Pinpoint the cell where the given text exists, returning its [X, Y] midpoint coordinate. 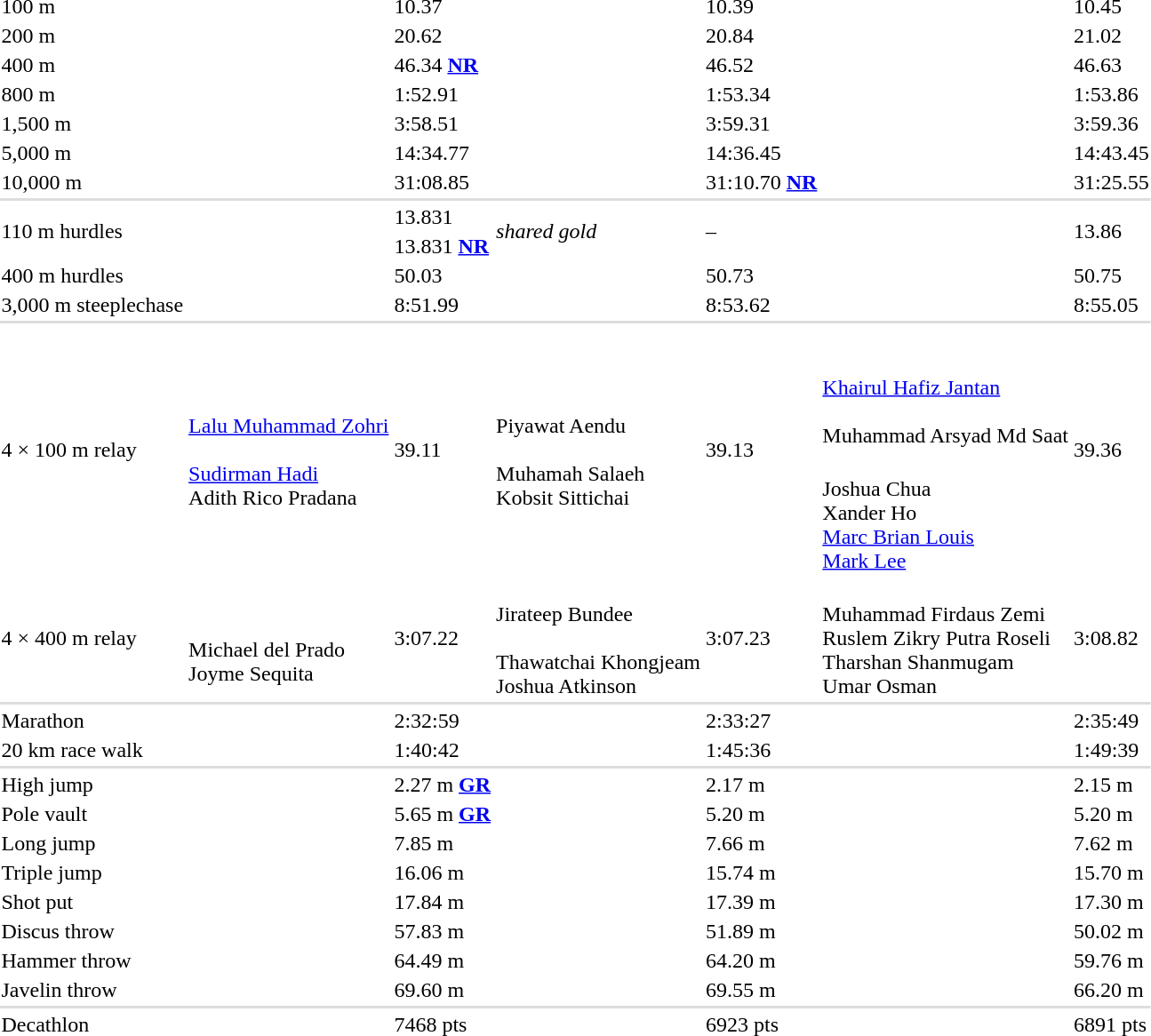
14:34.77 [443, 153]
50.03 [443, 275]
66.20 m [1111, 990]
1:53.86 [1111, 94]
3:58.51 [443, 124]
17.39 m [761, 902]
4 × 400 m relay [92, 638]
69.60 m [443, 990]
– [761, 231]
Michael del PradoJoyme Sequita [289, 638]
2.17 m [761, 785]
14:36.45 [761, 153]
4 × 100 m relay [92, 450]
50.02 m [1111, 931]
8:51.99 [443, 305]
2:33:27 [761, 721]
1:45:36 [761, 750]
Discus throw [92, 931]
shared gold [599, 231]
64.20 m [761, 960]
39.36 [1111, 450]
20.62 [443, 36]
Muhammad Firdaus ZemiRuslem Zikry Putra RoseliTharshan ShanmugamUmar Osman [946, 638]
20 km race walk [92, 750]
Joshua ChuaXander HoMarc Brian LouisMark Lee [946, 513]
2:35:49 [1111, 721]
Khairul Hafiz JantanMuhammad Arsyad Md Saat [946, 387]
7.62 m [1111, 843]
20.84 [761, 36]
31:10.70 NR [761, 182]
3:59.36 [1111, 124]
3:59.31 [761, 124]
400 m [92, 65]
50.75 [1111, 275]
800 m [92, 94]
50.73 [761, 275]
15.70 m [1111, 873]
2:32:59 [443, 721]
21.02 [1111, 36]
2.27 m GR [443, 785]
Pole vault [92, 814]
200 m [92, 36]
400 m hurdles [92, 275]
110 m hurdles [92, 231]
13.86 [1111, 231]
51.89 m [761, 931]
13.831 [443, 217]
7.66 m [761, 843]
17.84 m [443, 902]
17.30 m [1111, 902]
69.55 m [761, 990]
2.15 m [1111, 785]
46.63 [1111, 65]
3:08.82 [1111, 638]
46.52 [761, 65]
15.74 m [761, 873]
1:40:42 [443, 750]
High jump [92, 785]
1:53.34 [761, 94]
3,000 m steeplechase [92, 305]
5.65 m GR [443, 814]
7.85 m [443, 843]
1:52.91 [443, 94]
31:08.85 [443, 182]
1,500 m [92, 124]
13.831 NR [443, 246]
5,000 m [92, 153]
64.49 m [443, 960]
Triple jump [92, 873]
14:43.45 [1111, 153]
Lalu Muhammad ZohriSudirman HadiAdith Rico Pradana [289, 450]
3:07.23 [761, 638]
Piyawat AenduMuhamah SalaehKobsit Sittichai [599, 450]
Javelin throw [92, 990]
Shot put [92, 902]
Hammer throw [92, 960]
Marathon [92, 721]
8:55.05 [1111, 305]
10,000 m [92, 182]
46.34 NR [443, 65]
1:49:39 [1111, 750]
Jirateep BundeeThawatchai KhongjeamJoshua Atkinson [599, 638]
3:07.22 [443, 638]
39.13 [761, 450]
Long jump [92, 843]
39.11 [443, 450]
31:25.55 [1111, 182]
57.83 m [443, 931]
59.76 m [1111, 960]
16.06 m [443, 873]
8:53.62 [761, 305]
